Locate the cell with the specified text and output its [X, Y] center coordinate. 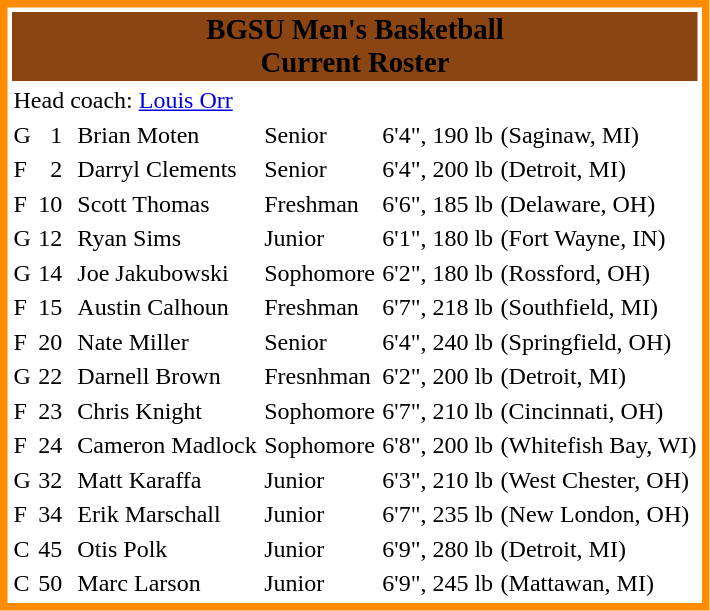
Chris Knight [167, 411]
34 [50, 515]
12 [50, 239]
23 [50, 411]
Fresnhman [320, 377]
6'1", 180 lb [438, 239]
(New London, OH) [598, 515]
(Mattawan, MI) [598, 583]
2 [50, 169]
20 [50, 342]
(Fort Wayne, IN) [598, 239]
Matt Karaffa [167, 480]
6'8", 200 lb [438, 445]
6'9", 280 lb [438, 549]
15 [50, 307]
Head coach: Louis Orr [254, 101]
Marc Larson [167, 583]
Brian Moten [167, 135]
6'4", 200 lb [438, 169]
Darnell Brown [167, 377]
Erik Marschall [167, 515]
22 [50, 377]
6'7", 210 lb [438, 411]
6'7", 218 lb [438, 307]
(Saginaw, MI) [598, 135]
32 [50, 480]
(Springfield, OH) [598, 342]
Cameron Madlock [167, 445]
6'3", 210 lb [438, 480]
(West Chester, OH) [598, 480]
50 [50, 583]
Ryan Sims [167, 239]
10 [50, 204]
(Whitefish Bay, WI) [598, 445]
1 [50, 135]
(Cincinnati, OH) [598, 411]
6'2", 200 lb [438, 377]
(Rossford, OH) [598, 273]
Scott Thomas [167, 204]
6'7", 235 lb [438, 515]
Nate Miller [167, 342]
6'4", 190 lb [438, 135]
Otis Polk [167, 549]
Austin Calhoun [167, 307]
6'2", 180 lb [438, 273]
(Southfield, MI) [598, 307]
24 [50, 445]
6'9", 245 lb [438, 583]
(Delaware, OH) [598, 204]
Darryl Clements [167, 169]
6'4", 240 lb [438, 342]
BGSU Men's BasketballCurrent Roster [355, 46]
6'6", 185 lb [438, 204]
14 [50, 273]
45 [50, 549]
Joe Jakubowski [167, 273]
